From the cell containing the given text, extract its center point as (X, Y) coordinate. 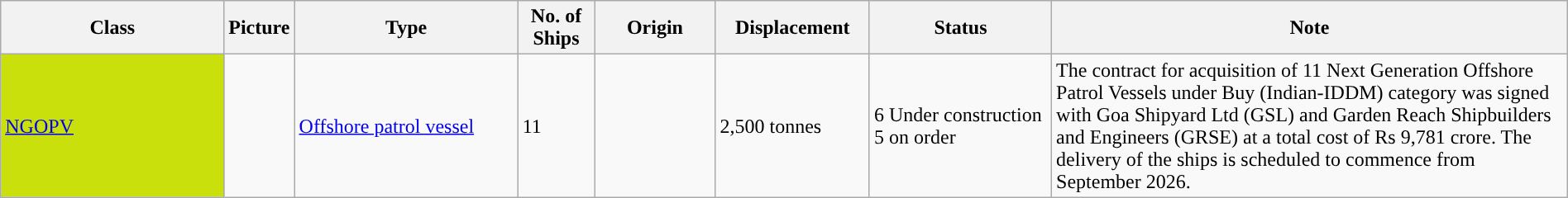
6 Under construction5 on order (960, 125)
Class (112, 28)
NGOPV (112, 125)
Status (960, 28)
Type (406, 28)
11 (556, 125)
Origin (655, 28)
Note (1310, 28)
Offshore patrol vessel (406, 125)
2,500 tonnes (792, 125)
Displacement (792, 28)
Picture (260, 28)
No. of Ships (556, 28)
